Identify which cell holds the provided text, then report its (X, Y) central coordinate. 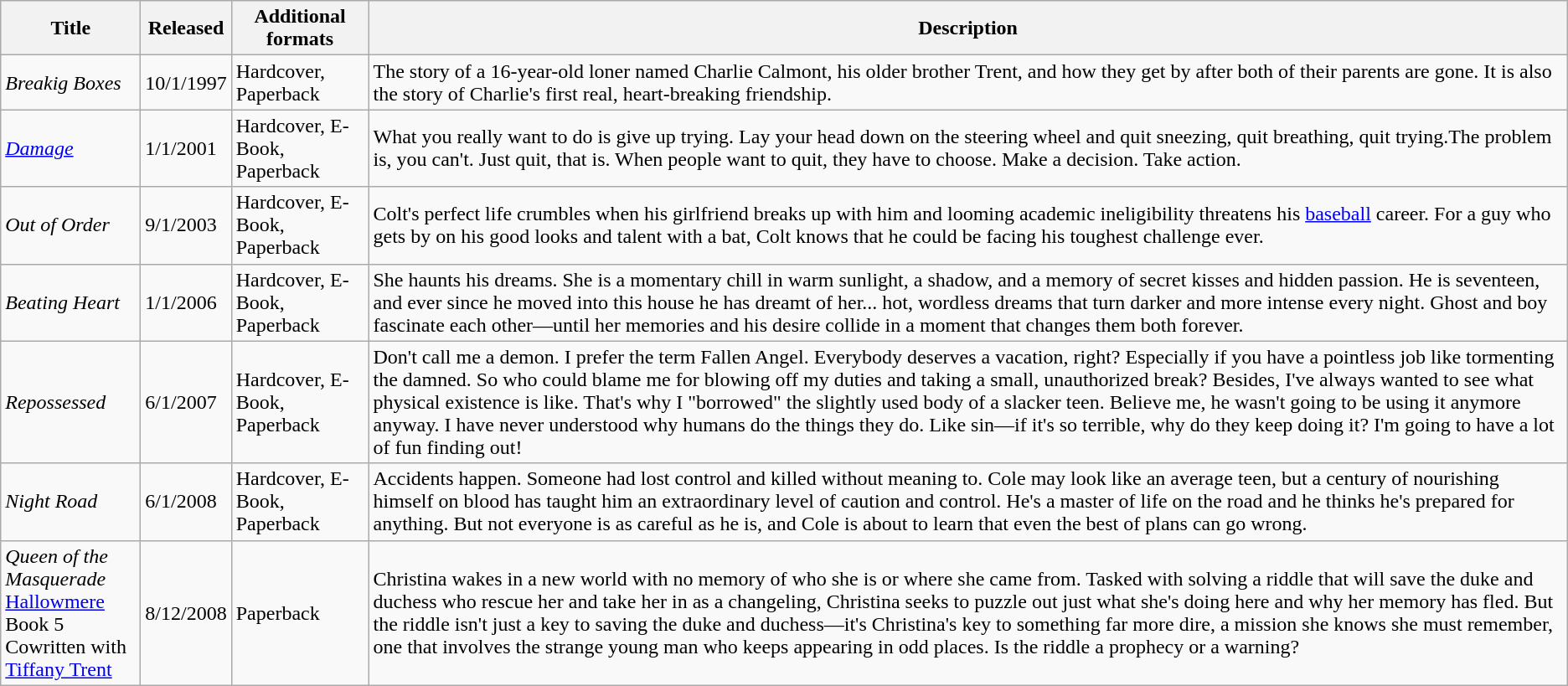
Hardcover, Paperback (300, 82)
9/1/2003 (186, 225)
Description (968, 28)
Damage (70, 148)
Paperback (300, 613)
Title (70, 28)
6/1/2008 (186, 502)
1/1/2001 (186, 148)
1/1/2006 (186, 302)
Repossessed (70, 402)
6/1/2007 (186, 402)
Night Road (70, 502)
Released (186, 28)
Beating Heart (70, 302)
Additional formats (300, 28)
Queen of the MasqueradeHallowmere Book 5Cowritten with Tiffany Trent (70, 613)
8/12/2008 (186, 613)
Out of Order (70, 225)
10/1/1997 (186, 82)
Breakig Boxes (70, 82)
